Capture the cell that displays the provided text and extract its (X, Y) central coordinate. 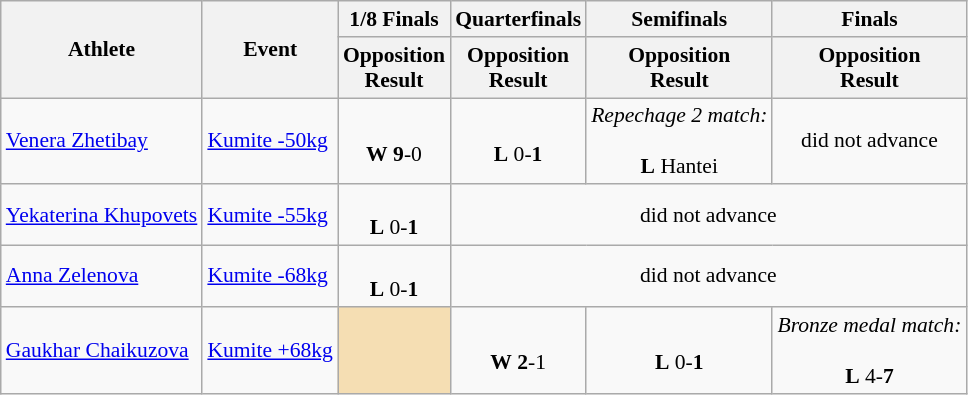
Kumite -68kg (270, 276)
W 2-1 (518, 350)
Bronze medal match:L 4-7 (869, 350)
1/8 Finals (394, 19)
Kumite -55kg (270, 216)
Yekaterina Khupovets (102, 216)
Kumite +68kg (270, 350)
Venera Zhetibay (102, 142)
Repechage 2 match:L Hantei (679, 142)
Gaukhar Chaikuzova (102, 350)
Anna Zelenova (102, 276)
Finals (869, 19)
Athlete (102, 50)
Quarterfinals (518, 19)
W 9-0 (394, 142)
Semifinals (679, 19)
Kumite -50kg (270, 142)
Event (270, 50)
